Capture the cell that displays the provided text and extract its (x, y) central coordinate. 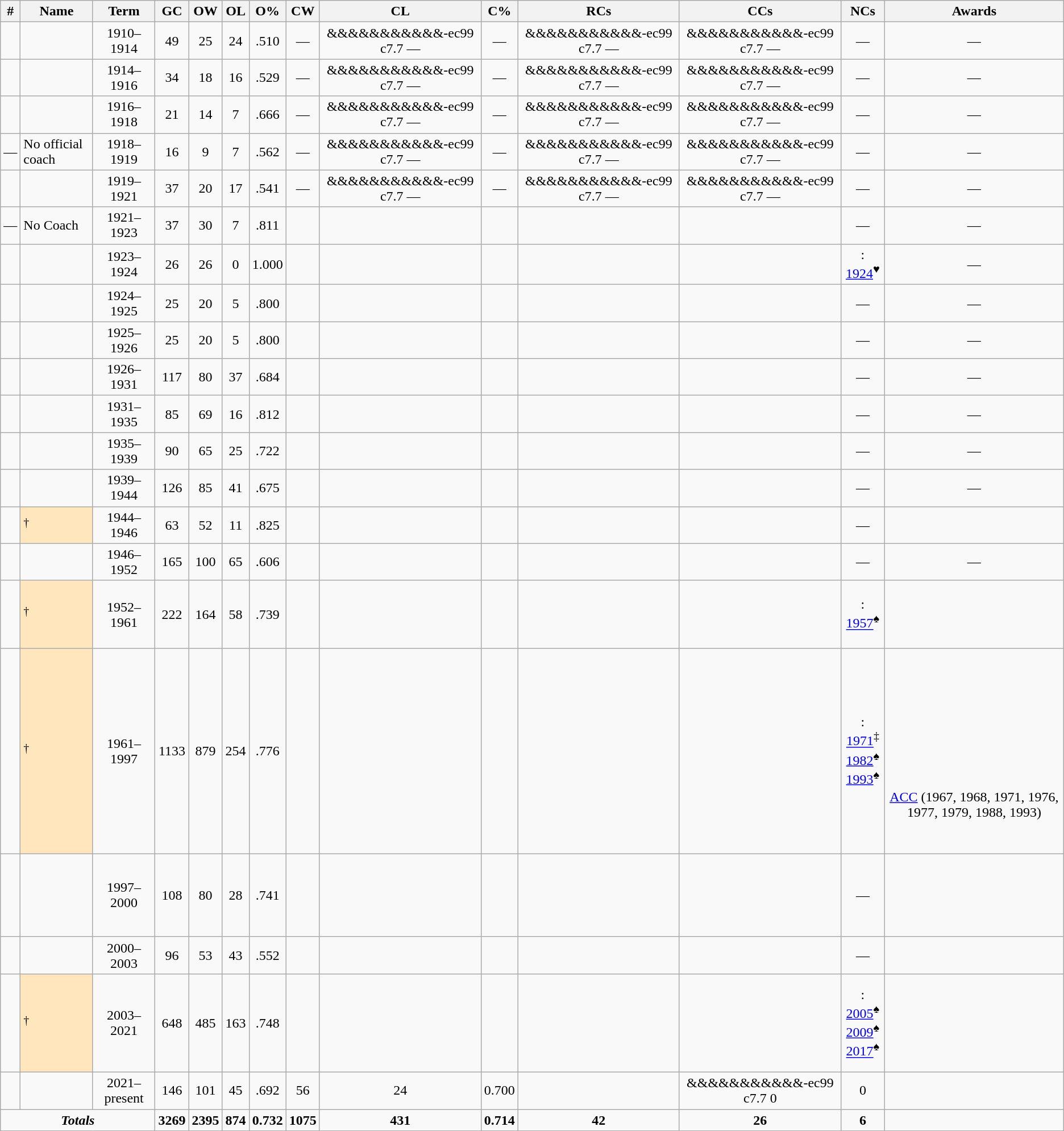
42 (598, 1120)
43 (235, 955)
69 (206, 414)
101 (206, 1091)
.776 (267, 751)
.739 (267, 614)
# (10, 11)
.812 (267, 414)
Awards (974, 11)
O% (267, 11)
1926–1931 (124, 377)
108 (172, 895)
34 (172, 77)
GC (172, 11)
222 (172, 614)
11 (235, 525)
RCs (598, 11)
56 (302, 1091)
.675 (267, 488)
: 1957♠ (863, 614)
NCs (863, 11)
.684 (267, 377)
0.700 (499, 1091)
49 (172, 41)
1946–1952 (124, 562)
146 (172, 1091)
No Coach (57, 225)
1944–1946 (124, 525)
2000–2003 (124, 955)
OW (206, 11)
30 (206, 225)
1923–1924 (124, 264)
.606 (267, 562)
CL (400, 11)
41 (235, 488)
1133 (172, 751)
: 1971‡1982♠1993♠ (863, 751)
164 (206, 614)
879 (206, 751)
28 (235, 895)
6 (863, 1120)
100 (206, 562)
1952–1961 (124, 614)
.510 (267, 41)
CCs (760, 11)
163 (235, 1023)
1910–1914 (124, 41)
: 1924♥ (863, 264)
1997–2000 (124, 895)
63 (172, 525)
3269 (172, 1120)
1961–1997 (124, 751)
1916–1918 (124, 115)
C% (499, 11)
0.714 (499, 1120)
117 (172, 377)
14 (206, 115)
126 (172, 488)
254 (235, 751)
CW (302, 11)
1921–1923 (124, 225)
.825 (267, 525)
1931–1935 (124, 414)
431 (400, 1120)
1914–1916 (124, 77)
.811 (267, 225)
1935–1939 (124, 451)
0.732 (267, 1120)
.741 (267, 895)
2395 (206, 1120)
45 (235, 1091)
52 (206, 525)
.552 (267, 955)
1918–1919 (124, 151)
2003–2021 (124, 1023)
18 (206, 77)
Name (57, 11)
165 (172, 562)
: 2005♠2009♠2017♠ (863, 1023)
1939–1944 (124, 488)
1075 (302, 1120)
1919–1921 (124, 189)
96 (172, 955)
No official coach (57, 151)
.541 (267, 189)
874 (235, 1120)
.562 (267, 151)
.748 (267, 1023)
1.000 (267, 264)
ACC (1967, 1968, 1971, 1976, 1977, 1979, 1988, 1993) (974, 751)
1925–1926 (124, 340)
&&&&&&&&&&&-ec99 c7.7 0 (760, 1091)
1924–1925 (124, 303)
2021–present (124, 1091)
Term (124, 11)
.692 (267, 1091)
.722 (267, 451)
53 (206, 955)
485 (206, 1023)
90 (172, 451)
648 (172, 1023)
21 (172, 115)
OL (235, 11)
.529 (267, 77)
Totals (78, 1120)
58 (235, 614)
9 (206, 151)
17 (235, 189)
.666 (267, 115)
